Search for the cell housing the specified text and yield its (X, Y) center coordinate. 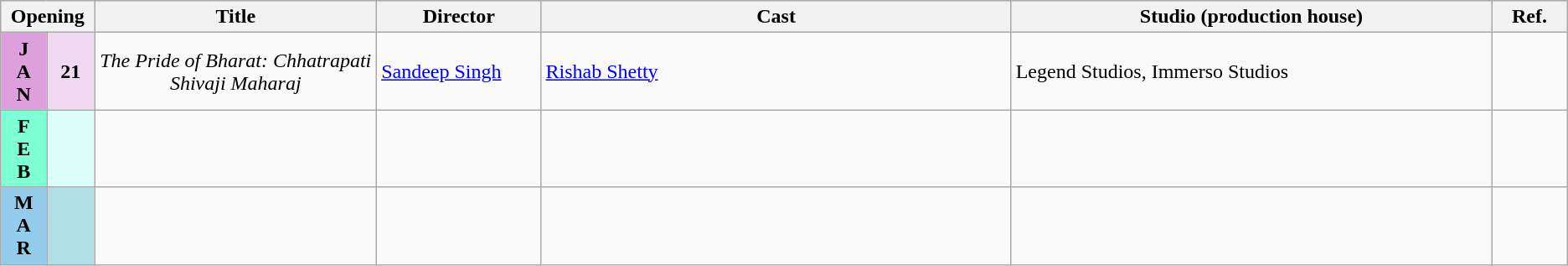
MAR (23, 226)
The Pride of Bharat: Chhatrapati Shivaji Maharaj (236, 71)
Director (459, 17)
Ref. (1529, 17)
FEB (23, 149)
Studio (production house) (1251, 17)
Cast (776, 17)
Opening (48, 17)
Rishab Shetty (776, 71)
Legend Studios, Immerso Studios (1251, 71)
Sandeep Singh (459, 71)
21 (70, 71)
JAN (23, 71)
Title (236, 17)
